Detect which cell encompasses the target text, then output its [X, Y] center coordinate. 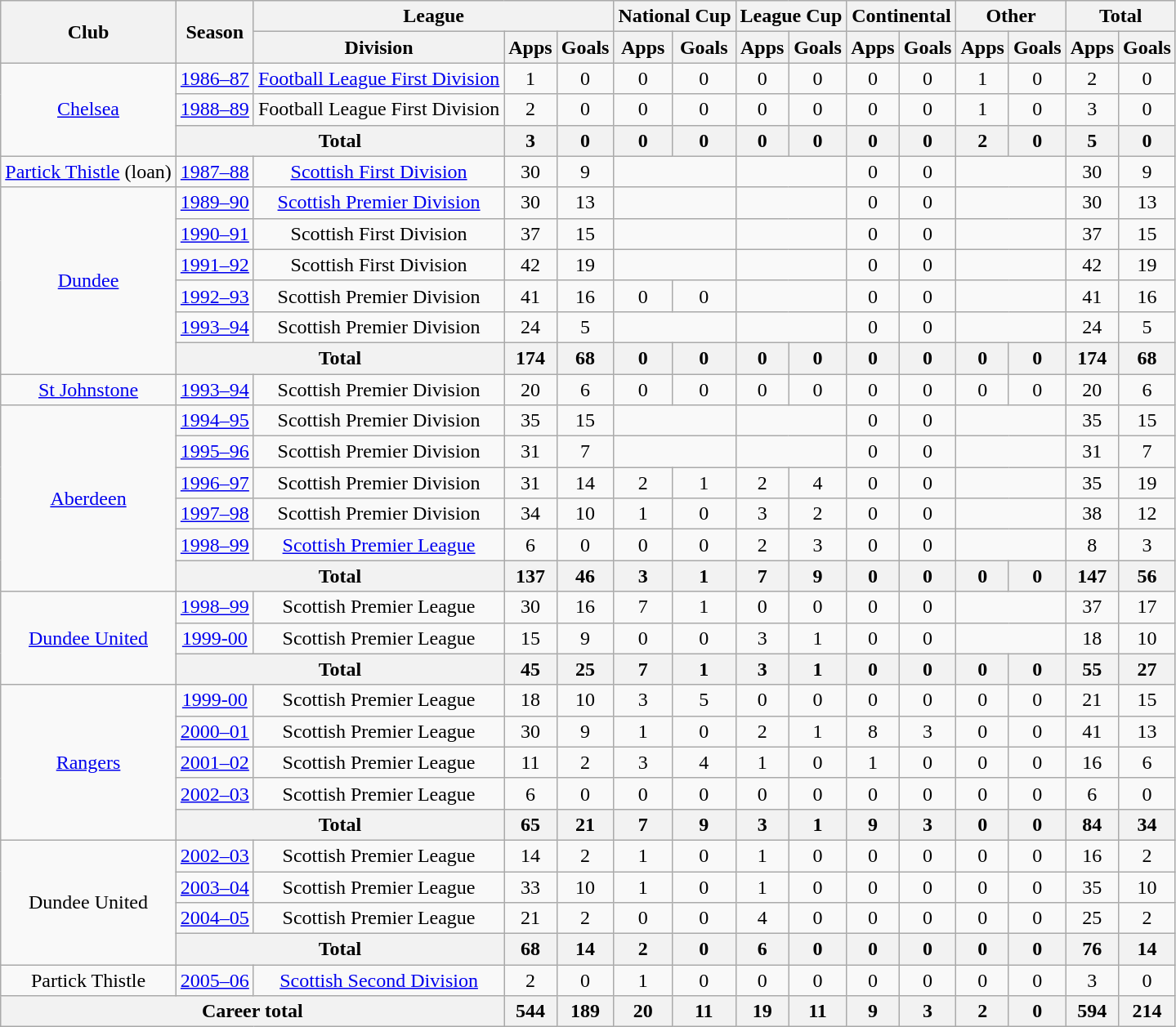
33 [530, 886]
1997–98 [214, 514]
147 [1092, 576]
Career total [253, 1011]
27 [1147, 669]
46 [585, 576]
1994–95 [214, 421]
12 [1147, 514]
2005–06 [214, 980]
214 [1147, 1011]
Club [88, 32]
65 [530, 824]
Chelsea [88, 109]
76 [1092, 949]
45 [530, 669]
League [433, 16]
Other [1011, 16]
55 [1092, 669]
189 [585, 1011]
Partick Thistle (loan) [88, 172]
1986–87 [214, 78]
1996–97 [214, 483]
38 [1092, 514]
Partick Thistle [88, 980]
Scottish Second Division [378, 980]
1987–88 [214, 172]
1988–89 [214, 109]
137 [530, 576]
1989–90 [214, 203]
2001–02 [214, 762]
Division [378, 47]
1990–91 [214, 234]
Rangers [88, 762]
Season [214, 32]
2004–05 [214, 918]
Aberdeen [88, 498]
594 [1092, 1011]
84 [1092, 824]
2000–01 [214, 731]
56 [1147, 576]
544 [530, 1011]
1992–93 [214, 296]
17 [1147, 607]
Dundee [88, 280]
League Cup [791, 16]
1995–96 [214, 452]
St Johnstone [88, 390]
1991–92 [214, 265]
National Cup [675, 16]
Continental [901, 16]
2003–04 [214, 886]
